Return (X, Y) of the center of cell containing provided text 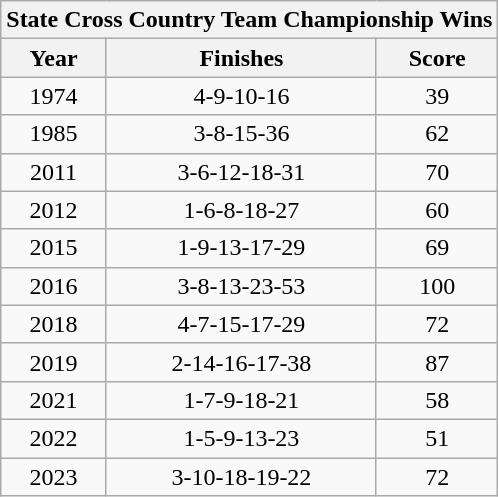
2019 (54, 362)
2-14-16-17-38 (241, 362)
69 (437, 248)
51 (437, 438)
State Cross Country Team Championship Wins (250, 20)
2015 (54, 248)
2021 (54, 400)
2012 (54, 210)
4-9-10-16 (241, 96)
3-10-18-19-22 (241, 477)
1-6-8-18-27 (241, 210)
62 (437, 134)
2018 (54, 324)
87 (437, 362)
2023 (54, 477)
1985 (54, 134)
1-9-13-17-29 (241, 248)
2022 (54, 438)
70 (437, 172)
39 (437, 96)
1974 (54, 96)
3-8-15-36 (241, 134)
100 (437, 286)
Finishes (241, 58)
1-5-9-13-23 (241, 438)
4-7-15-17-29 (241, 324)
58 (437, 400)
1-7-9-18-21 (241, 400)
60 (437, 210)
Score (437, 58)
3-8-13-23-53 (241, 286)
2011 (54, 172)
3-6-12-18-31 (241, 172)
2016 (54, 286)
Year (54, 58)
